Identify which cell holds the provided text, then report its (X, Y) central coordinate. 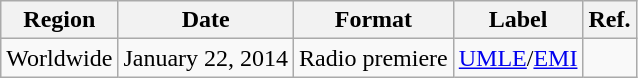
Format (374, 20)
Region (60, 20)
Date (206, 20)
Radio premiere (374, 58)
Ref. (610, 20)
UMLE/EMI (518, 58)
January 22, 2014 (206, 58)
Label (518, 20)
Worldwide (60, 58)
